For the text-containing cell, return its midpoint in [X, Y] coordinate format. 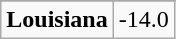
Louisiana [57, 20]
-14.0 [144, 20]
